Scan for the cell matching the given text and deliver its [x, y] coordinate at center. 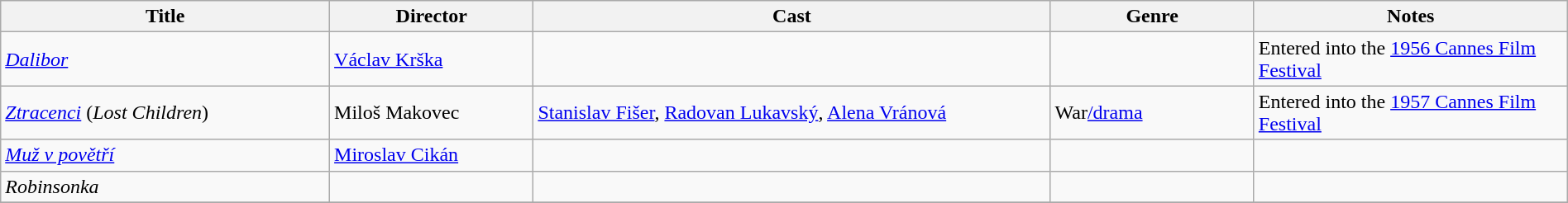
Dalibor [165, 59]
War/drama [1152, 112]
Title [165, 17]
Muž v povětří [165, 155]
Genre [1152, 17]
Robinsonka [165, 186]
Miloš Makovec [432, 112]
Cast [792, 17]
Entered into the 1956 Cannes Film Festival [1411, 59]
Stanislav Fišer, Radovan Lukavský, Alena Vránová [792, 112]
Entered into the 1957 Cannes Film Festival [1411, 112]
Miroslav Cikán [432, 155]
Václav Krška [432, 59]
Notes [1411, 17]
Director [432, 17]
Ztracenci (Lost Children) [165, 112]
